Determine the [x, y] coordinate at the center of the cell enclosing the given text.  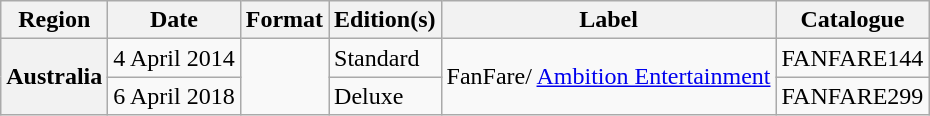
Australia [54, 77]
Standard [385, 58]
Label [608, 20]
Region [54, 20]
Catalogue [852, 20]
Format [284, 20]
FANFARE299 [852, 96]
FANFARE144 [852, 58]
Deluxe [385, 96]
Edition(s) [385, 20]
6 April 2018 [174, 96]
Date [174, 20]
FanFare/ Ambition Entertainment [608, 77]
4 April 2014 [174, 58]
